Locate the cell with the specified text and output its [X, Y] center coordinate. 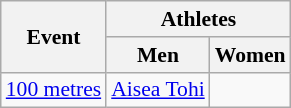
Athletes [198, 19]
Women [250, 55]
Event [54, 36]
Men [158, 55]
Aisea Tohi [158, 90]
100 metres [54, 90]
